Determine the [x, y] coordinate at the center of the cell enclosing the given text.  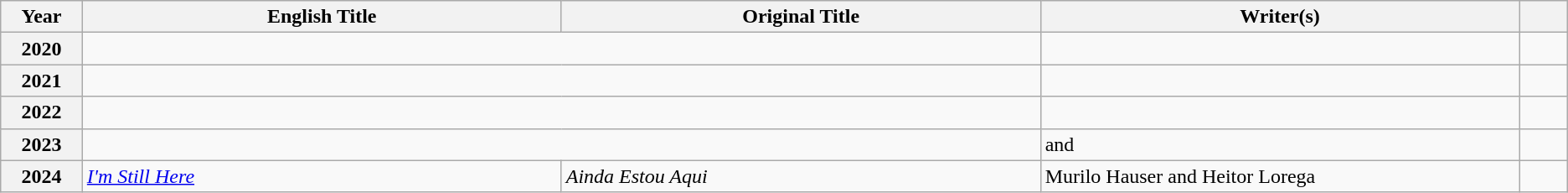
Ainda Estou Aqui [801, 176]
2020 [42, 49]
2022 [42, 112]
I'm Still Here [322, 176]
Writer(s) [1280, 17]
2021 [42, 81]
Murilo Hauser and Heitor Lorega [1280, 176]
2024 [42, 176]
Year [42, 17]
and [1280, 144]
Original Title [801, 17]
English Title [322, 17]
2023 [42, 144]
